Detect which cell encompasses the target text, then output its [X, Y] center coordinate. 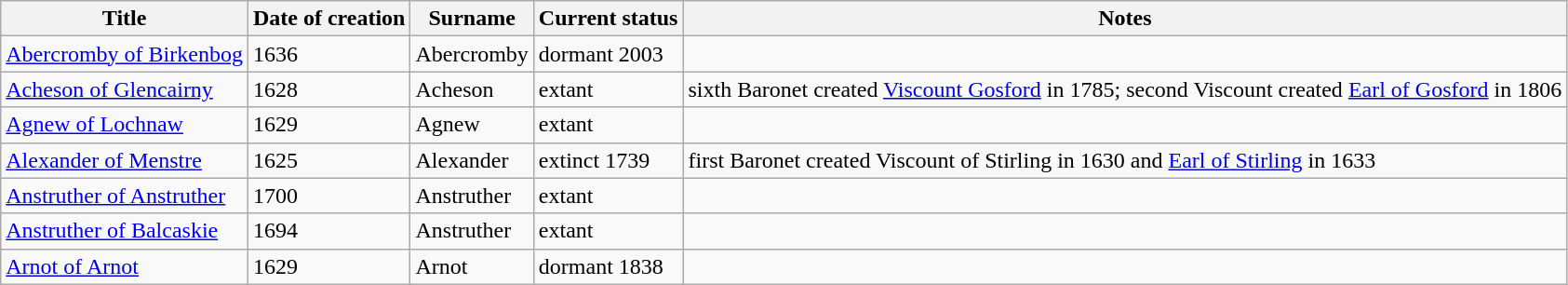
Acheson [472, 89]
1700 [329, 196]
Title [125, 19]
dormant 2003 [609, 54]
Acheson of Glencairny [125, 89]
first Baronet created Viscount of Stirling in 1630 and Earl of Stirling in 1633 [1125, 160]
Arnot [472, 266]
dormant 1838 [609, 266]
sixth Baronet created Viscount Gosford in 1785; second Viscount created Earl of Gosford in 1806 [1125, 89]
Notes [1125, 19]
Abercromby [472, 54]
Abercromby of Birkenbog [125, 54]
Agnew of Lochnaw [125, 125]
Anstruther of Balcaskie [125, 231]
Current status [609, 19]
1628 [329, 89]
Arnot of Arnot [125, 266]
Alexander of Menstre [125, 160]
Anstruther of Anstruther [125, 196]
Surname [472, 19]
Alexander [472, 160]
1636 [329, 54]
1694 [329, 231]
Date of creation [329, 19]
1625 [329, 160]
extinct 1739 [609, 160]
Agnew [472, 125]
